Capture the cell that displays the provided text and extract its [X, Y] central coordinate. 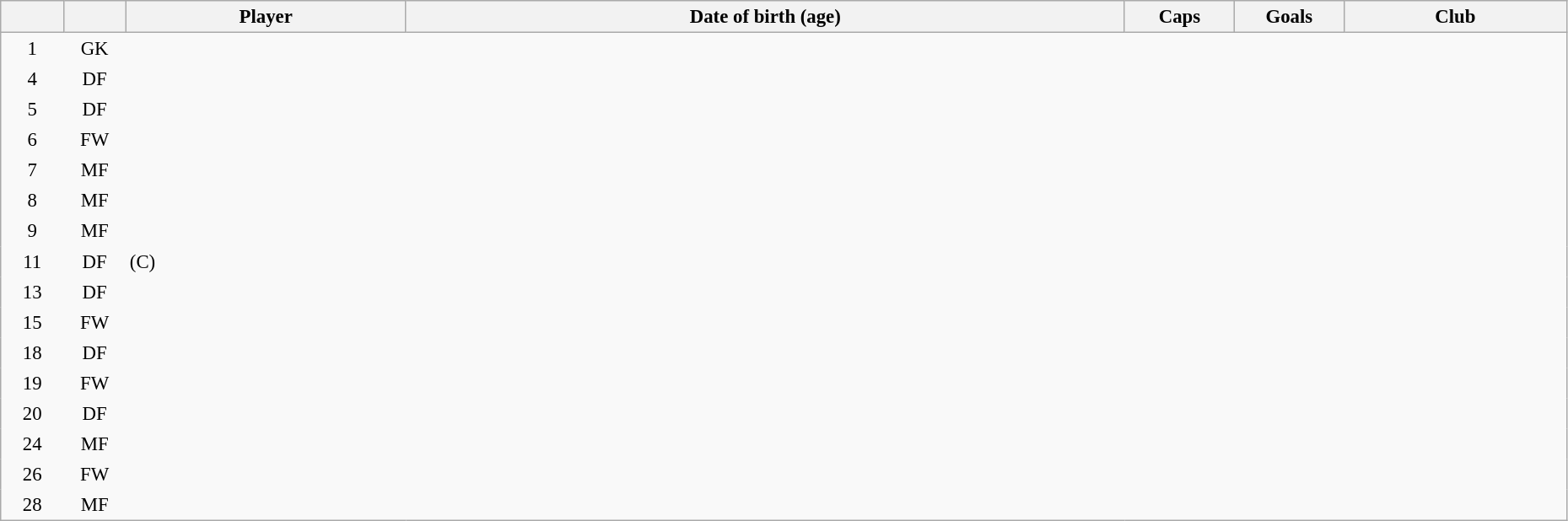
GK [94, 49]
24 [32, 443]
7 [32, 170]
9 [32, 231]
13 [32, 292]
8 [32, 201]
20 [32, 413]
Player [266, 17]
28 [32, 506]
11 [32, 261]
(C) [266, 261]
19 [32, 383]
Caps [1179, 17]
1 [32, 49]
15 [32, 322]
Goals [1289, 17]
5 [32, 109]
4 [32, 78]
6 [32, 140]
Club [1455, 17]
Date of birth (age) [765, 17]
18 [32, 352]
26 [32, 475]
